Search for the cell housing the specified text and yield its (X, Y) center coordinate. 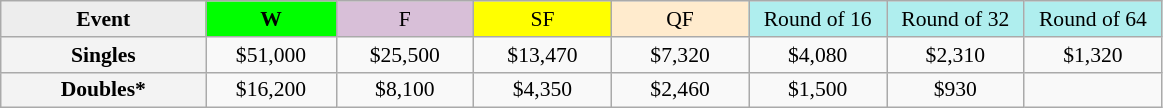
$13,470 (543, 55)
$4,350 (543, 90)
F (405, 19)
$930 (955, 90)
QF (680, 19)
Doubles* (104, 90)
Round of 64 (1093, 19)
W (271, 19)
$8,100 (405, 90)
SF (543, 19)
Round of 16 (818, 19)
$25,500 (405, 55)
$4,080 (818, 55)
$2,460 (680, 90)
Round of 32 (955, 19)
$2,310 (955, 55)
Singles (104, 55)
$51,000 (271, 55)
$1,500 (818, 90)
Event (104, 19)
$7,320 (680, 55)
$16,200 (271, 90)
$1,320 (1093, 55)
